Identify which cell holds the provided text, then report its (X, Y) central coordinate. 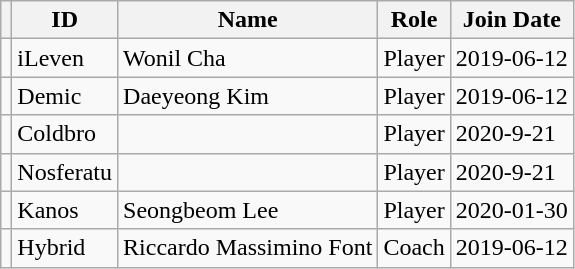
ID (65, 20)
2020-01-30 (512, 210)
Demic (65, 96)
Hybrid (65, 248)
Seongbeom Lee (248, 210)
Coldbro (65, 134)
Daeyeong Kim (248, 96)
Join Date (512, 20)
Coach (414, 248)
Riccardo Massimino Font (248, 248)
iLeven (65, 58)
Kanos (65, 210)
Nosferatu (65, 172)
Role (414, 20)
Name (248, 20)
Wonil Cha (248, 58)
